Extract the (x, y) coordinate from the center of the cell holding the provided text.  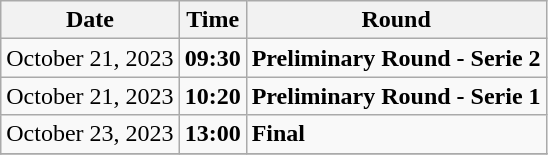
Final (396, 134)
Preliminary Round - Serie 1 (396, 96)
Preliminary Round - Serie 2 (396, 58)
Date (90, 20)
10:20 (212, 96)
13:00 (212, 134)
Round (396, 20)
October 23, 2023 (90, 134)
Time (212, 20)
09:30 (212, 58)
